Detect which cell encompasses the target text, then output its (X, Y) center coordinate. 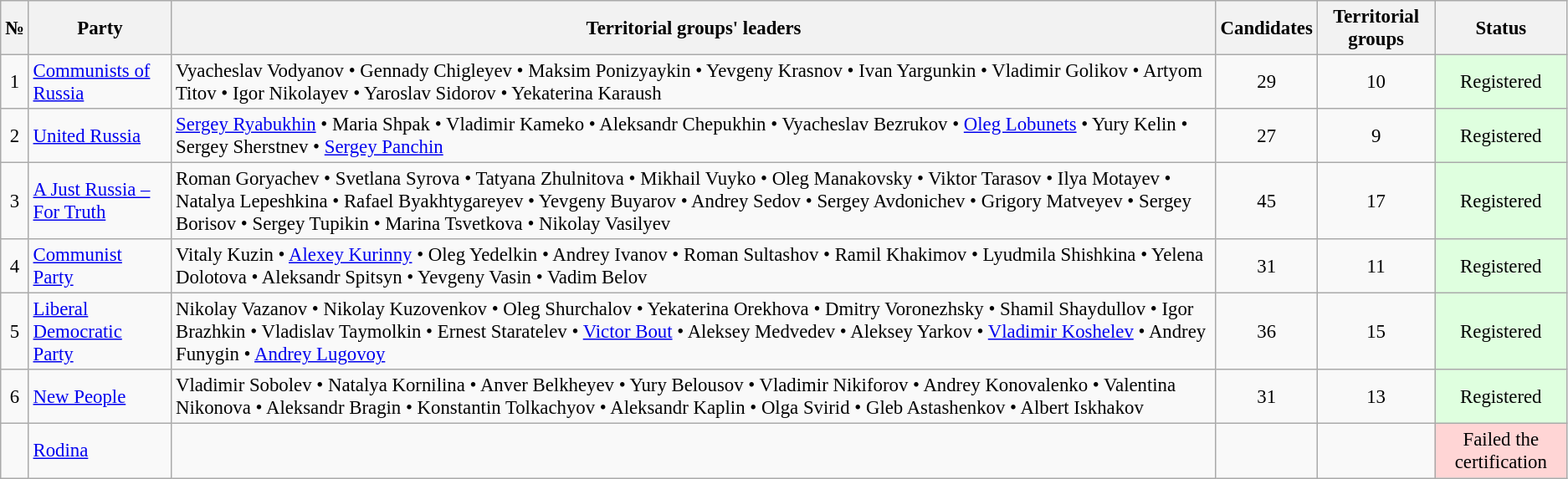
A Just Russia – For Truth (100, 201)
29 (1267, 82)
United Russia (100, 135)
11 (1376, 266)
3 (15, 201)
2 (15, 135)
17 (1376, 201)
13 (1376, 396)
Communist Party (100, 266)
27 (1267, 135)
Failed the certification (1501, 451)
1 (15, 82)
Territorial groups (1376, 28)
Liberal Democratic Party (100, 332)
10 (1376, 82)
6 (15, 396)
Candidates (1267, 28)
Party (100, 28)
Communists of Russia (100, 82)
45 (1267, 201)
15 (1376, 332)
Territorial groups' leaders (694, 28)
Rodina (100, 451)
9 (1376, 135)
№ (15, 28)
5 (15, 332)
New People (100, 396)
4 (15, 266)
36 (1267, 332)
Status (1501, 28)
